Identify which cell holds the provided text, then report its [X, Y] central coordinate. 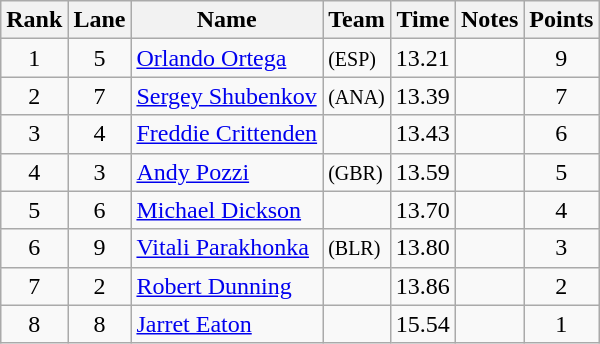
Freddie Crittenden [227, 134]
Time [422, 20]
Michael Dickson [227, 210]
Andy Pozzi [227, 172]
Rank [34, 20]
Sergey Shubenkov [227, 96]
13.21 [422, 58]
13.39 [422, 96]
13.80 [422, 248]
Robert Dunning [227, 286]
(BLR) [357, 248]
(ESP) [357, 58]
13.59 [422, 172]
Name [227, 20]
Notes [489, 20]
Team [357, 20]
13.86 [422, 286]
Jarret Eaton [227, 324]
(ANA) [357, 96]
Vitali Parakhonka [227, 248]
Points [562, 20]
(GBR) [357, 172]
13.43 [422, 134]
Orlando Ortega [227, 58]
15.54 [422, 324]
Lane [100, 20]
13.70 [422, 210]
